Detect which cell encompasses the target text, then output its (x, y) center coordinate. 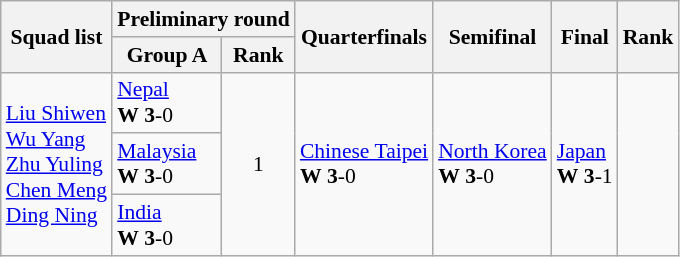
NepalW 3-0 (167, 102)
Semifinal (492, 36)
Liu ShiwenWu YangZhu YulingChen MengDing Ning (56, 164)
1 (258, 164)
Quarterfinals (364, 36)
IndiaW 3-0 (167, 226)
Preliminary round (204, 19)
Final (585, 36)
JapanW 3-1 (585, 164)
Squad list (56, 36)
Group A (167, 55)
Chinese TaipeiW 3-0 (364, 164)
MalaysiaW 3-0 (167, 164)
North KoreaW 3-0 (492, 164)
